Locate the cell with the specified text and output its [x, y] center coordinate. 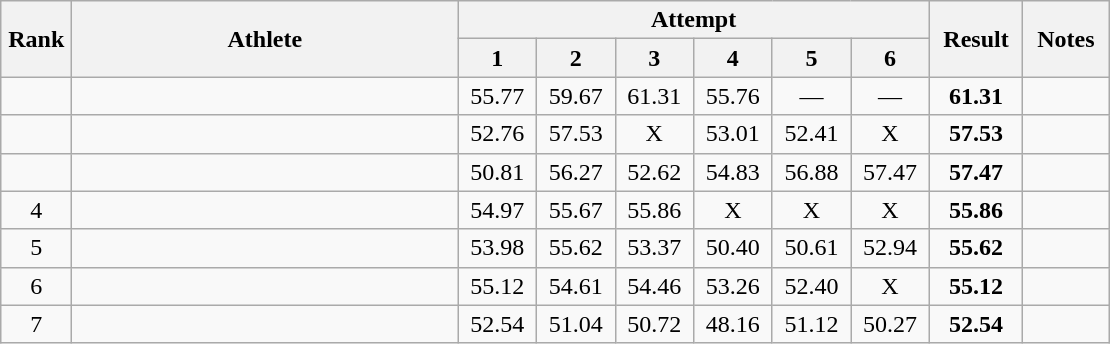
55.67 [576, 210]
2 [576, 58]
55.77 [498, 96]
50.40 [734, 248]
53.37 [654, 248]
51.12 [812, 324]
55.76 [734, 96]
50.27 [890, 324]
50.61 [812, 248]
52.40 [812, 286]
53.26 [734, 286]
48.16 [734, 324]
52.41 [812, 134]
50.72 [654, 324]
Notes [1066, 39]
Attempt [694, 20]
3 [654, 58]
52.62 [654, 172]
53.01 [734, 134]
Result [976, 39]
59.67 [576, 96]
52.94 [890, 248]
56.88 [812, 172]
1 [498, 58]
50.81 [498, 172]
54.83 [734, 172]
54.97 [498, 210]
56.27 [576, 172]
54.61 [576, 286]
Athlete [265, 39]
7 [36, 324]
Rank [36, 39]
52.76 [498, 134]
51.04 [576, 324]
53.98 [498, 248]
54.46 [654, 286]
